Locate the cell with the specified text and output its [X, Y] center coordinate. 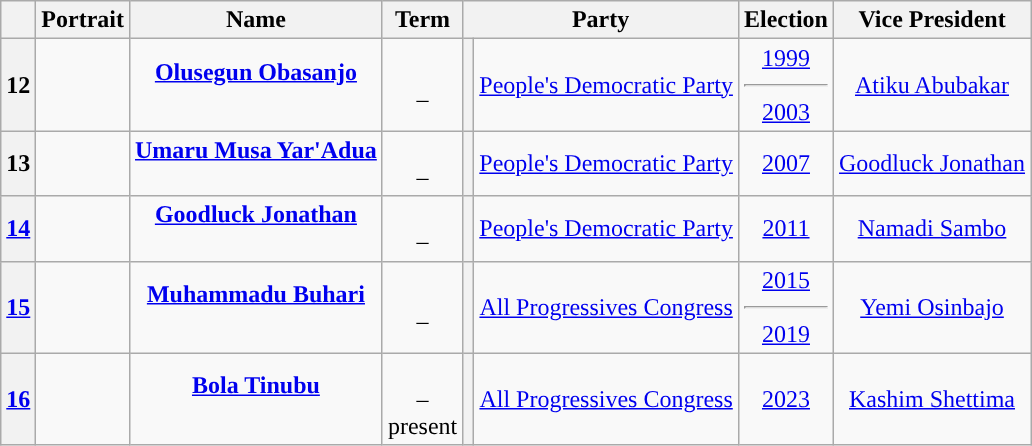
19992003 [786, 85]
Olusegun Obasanjo [256, 85]
Atiku Abubakar [932, 85]
Name [256, 20]
12 [18, 85]
13 [18, 164]
20152019 [786, 307]
Party [601, 20]
Yemi Osinbajo [932, 307]
16 [18, 399]
14 [18, 228]
Umaru Musa Yar'Adua [256, 164]
Namadi Sambo [932, 228]
Vice President [932, 20]
Kashim Shettima [932, 399]
2011 [786, 228]
Muhammadu Buhari [256, 307]
15 [18, 307]
–present [422, 399]
Portrait [83, 20]
Election [786, 20]
Term [422, 20]
2007 [786, 164]
Bola Tinubu [256, 399]
2023 [786, 399]
